Find where the given text appears and provide that cell's center as [x, y] coordinate. 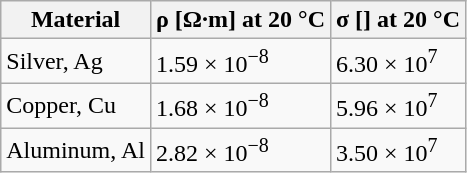
2.82 × 10−8 [240, 150]
1.68 × 10−8 [240, 106]
ρ [Ω·m] at 20 °C [240, 20]
3.50 × 107 [398, 150]
σ [] at 20 °C [398, 20]
6.30 × 107 [398, 62]
Aluminum, Al [76, 150]
Copper, Cu [76, 106]
Material [76, 20]
Silver, Ag [76, 62]
1.59 × 10−8 [240, 62]
5.96 × 107 [398, 106]
